Locate the cell with the specified text and output its [x, y] center coordinate. 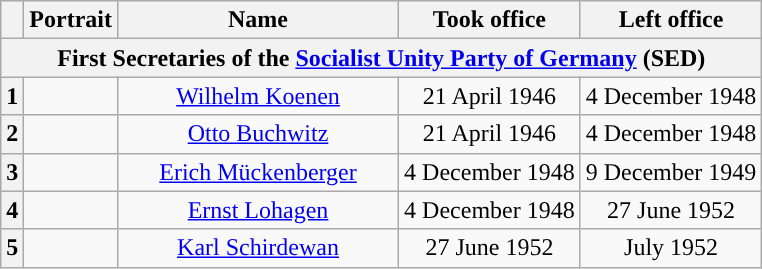
Left office [671, 20]
Erich Mückenberger [258, 172]
Name [258, 20]
Took office [490, 20]
4 [12, 210]
First Secretaries of the Socialist Unity Party of Germany (SED) [382, 58]
July 1952 [671, 248]
Karl Schirdewan [258, 248]
1 [12, 96]
Wilhelm Koenen [258, 96]
3 [12, 172]
Otto Buchwitz [258, 134]
Ernst Lohagen [258, 210]
2 [12, 134]
9 December 1949 [671, 172]
5 [12, 248]
Portrait [71, 20]
